Pinpoint the cell where the given text exists, returning its [x, y] midpoint coordinate. 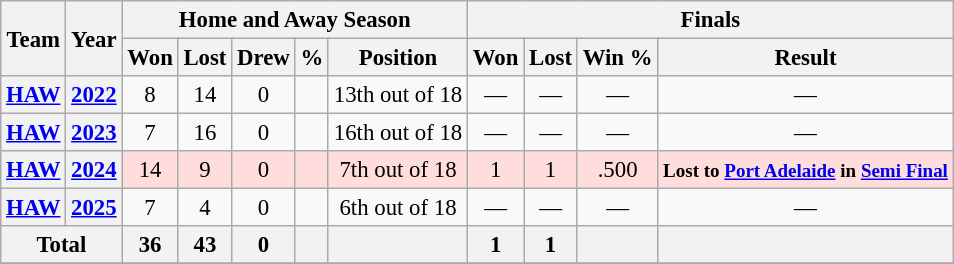
Home and Away Season [295, 20]
4 [205, 208]
2023 [94, 133]
Lost to Port Adelaide in Semi Final [806, 170]
43 [205, 245]
2022 [94, 95]
8 [150, 95]
Finals [711, 20]
6th out of 18 [398, 208]
36 [150, 245]
.500 [617, 170]
2025 [94, 208]
Year [94, 38]
Team [34, 38]
Total [62, 245]
% [312, 58]
2024 [94, 170]
16th out of 18 [398, 133]
Result [806, 58]
Drew [264, 58]
16 [205, 133]
7th out of 18 [398, 170]
Win % [617, 58]
Position [398, 58]
9 [205, 170]
13th out of 18 [398, 95]
